Identify which cell holds the provided text, then report its [X, Y] central coordinate. 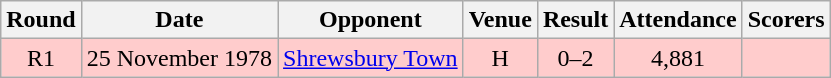
4,881 [678, 58]
0–2 [575, 58]
25 November 1978 [179, 58]
Round [41, 20]
Result [575, 20]
H [500, 58]
Date [179, 20]
Shrewsbury Town [371, 58]
Venue [500, 20]
R1 [41, 58]
Opponent [371, 20]
Attendance [678, 20]
Scorers [786, 20]
